Search for the cell housing the specified text and yield its [X, Y] center coordinate. 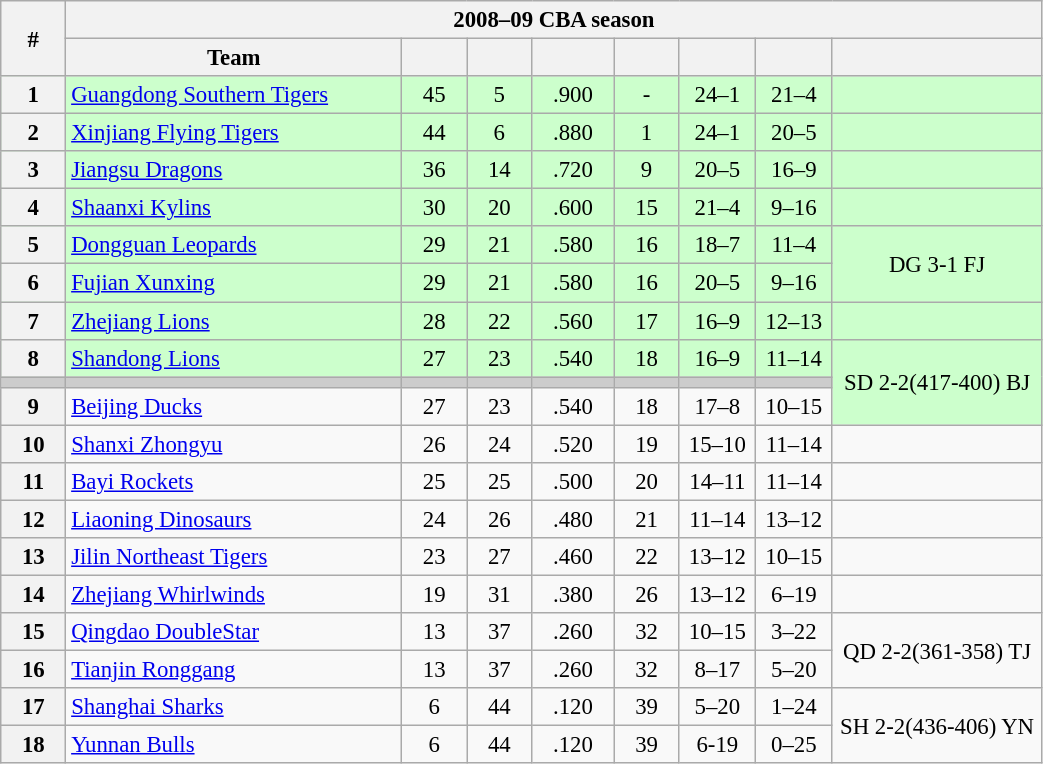
SD 2-2(417-400) BJ [937, 382]
QD 2-2(361-358) TJ [937, 650]
6–19 [794, 594]
3 [34, 170]
12 [34, 519]
.500 [573, 482]
3–22 [794, 632]
8–17 [717, 670]
Zhejiang Whirlwinds [234, 594]
Liaoning Dinosaurs [234, 519]
Jiangsu Dragons [234, 170]
Zhejiang Lions [234, 321]
1–24 [794, 707]
36 [434, 170]
.880 [573, 133]
.460 [573, 557]
7 [34, 321]
.900 [573, 95]
DG 3-1 FJ [937, 264]
.600 [573, 208]
# [34, 38]
Qingdao DoubleStar [234, 632]
Jilin Northeast Tigers [234, 557]
15–10 [717, 444]
6-19 [717, 745]
Shandong Lions [234, 358]
SH 2-2(436-406) YN [937, 726]
.480 [573, 519]
45 [434, 95]
.380 [573, 594]
Xinjiang Flying Tigers [234, 133]
Shanxi Zhongyu [234, 444]
17–8 [717, 406]
0–25 [794, 745]
14–11 [717, 482]
28 [434, 321]
11–4 [794, 245]
.560 [573, 321]
12–13 [794, 321]
2008–09 CBA season [554, 20]
.520 [573, 444]
Yunnan Bulls [234, 745]
- [646, 95]
10 [34, 444]
8 [34, 358]
Shanghai Sharks [234, 707]
11 [34, 482]
Tianjin Ronggang [234, 670]
Beijing Ducks [234, 406]
Guangdong Southern Tigers [234, 95]
4 [34, 208]
Team [234, 58]
Bayi Rockets [234, 482]
.720 [573, 170]
Dongguan Leopards [234, 245]
30 [434, 208]
Fujian Xunxing [234, 283]
31 [500, 594]
18–7 [717, 245]
Shaanxi Kylins [234, 208]
2 [34, 133]
